Extract the (X, Y) coordinate from the center of the cell holding the provided text.  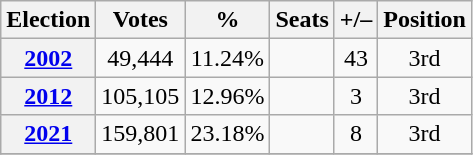
2012 (48, 96)
Position (425, 20)
8 (356, 134)
23.18% (228, 134)
Election (48, 20)
12.96% (228, 96)
3 (356, 96)
2021 (48, 134)
Seats (302, 20)
105,105 (140, 96)
% (228, 20)
49,444 (140, 58)
2002 (48, 58)
Votes (140, 20)
+/– (356, 20)
159,801 (140, 134)
11.24% (228, 58)
43 (356, 58)
